Scan for the cell matching the given text and deliver its (x, y) coordinate at center. 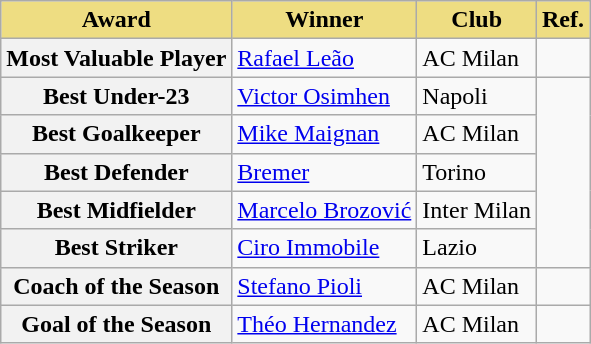
Bremer (324, 172)
Best Defender (116, 172)
Coach of the Season (116, 286)
Inter Milan (477, 210)
Lazio (477, 248)
Award (116, 20)
Best Goalkeeper (116, 134)
Ciro Immobile (324, 248)
Torino (477, 172)
Winner (324, 20)
Best Striker (116, 248)
Best Midfielder (116, 210)
Napoli (477, 96)
Rafael Leão (324, 58)
Most Valuable Player (116, 58)
Victor Osimhen (324, 96)
Best Under-23 (116, 96)
Goal of the Season (116, 324)
Club (477, 20)
Stefano Pioli (324, 286)
Théo Hernandez (324, 324)
Mike Maignan (324, 134)
Marcelo Brozović (324, 210)
Ref. (564, 20)
